Pinpoint the cell where the given text exists, returning its [x, y] midpoint coordinate. 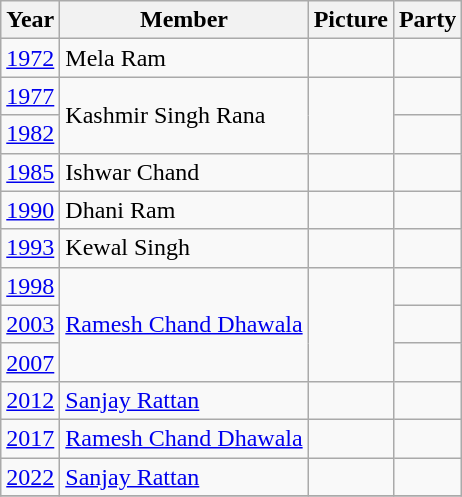
1998 [30, 286]
Ishwar Chand [184, 172]
1972 [30, 58]
1990 [30, 210]
Party [427, 20]
1977 [30, 96]
Kashmir Singh Rana [184, 115]
Kewal Singh [184, 248]
1982 [30, 134]
Dhani Ram [184, 210]
Picture [350, 20]
2022 [30, 477]
Member [184, 20]
2003 [30, 324]
2012 [30, 400]
2017 [30, 438]
Mela Ram [184, 58]
Year [30, 20]
2007 [30, 362]
1993 [30, 248]
1985 [30, 172]
